Determine the [x, y] coordinate at the center of the cell enclosing the given text.  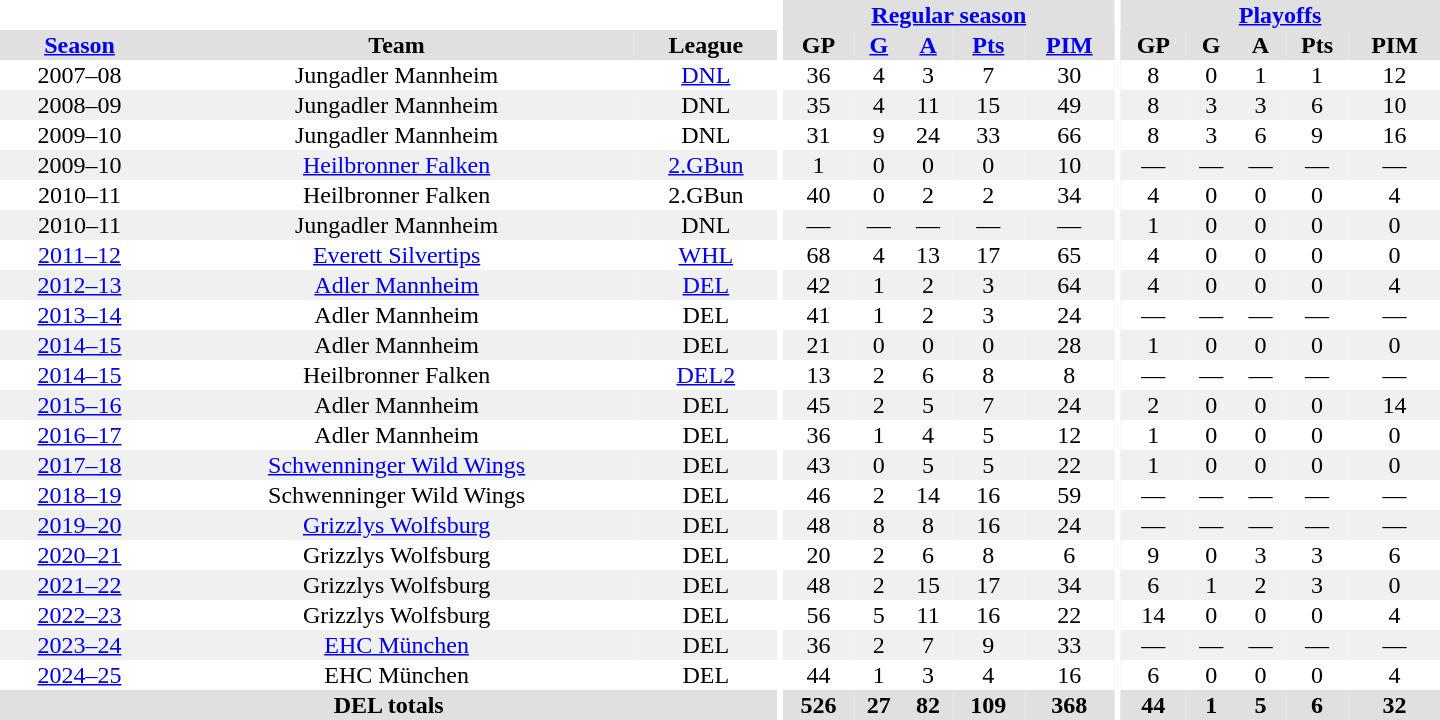
DEL2 [706, 375]
2012–13 [80, 285]
Team [396, 45]
49 [1070, 105]
368 [1070, 705]
2013–14 [80, 315]
2019–20 [80, 525]
2008–09 [80, 105]
2011–12 [80, 255]
27 [878, 705]
42 [818, 285]
82 [928, 705]
32 [1394, 705]
43 [818, 465]
64 [1070, 285]
League [706, 45]
30 [1070, 75]
2022–23 [80, 615]
2016–17 [80, 435]
DEL totals [388, 705]
Season [80, 45]
45 [818, 405]
40 [818, 195]
Regular season [949, 15]
2015–16 [80, 405]
28 [1070, 345]
66 [1070, 135]
2017–18 [80, 465]
46 [818, 495]
21 [818, 345]
2020–21 [80, 555]
2023–24 [80, 645]
Playoffs [1280, 15]
41 [818, 315]
2007–08 [80, 75]
109 [988, 705]
WHL [706, 255]
35 [818, 105]
2024–25 [80, 675]
2018–19 [80, 495]
2021–22 [80, 585]
68 [818, 255]
65 [1070, 255]
Everett Silvertips [396, 255]
59 [1070, 495]
526 [818, 705]
31 [818, 135]
20 [818, 555]
56 [818, 615]
